Return the [x, y] coordinate for the center point of the cell that contains the specified text.  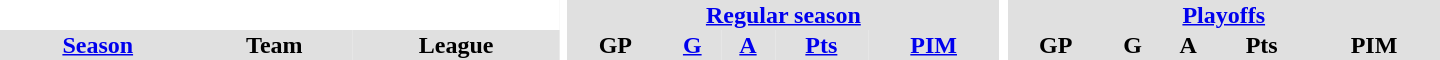
League [456, 45]
Regular season [783, 15]
Team [274, 45]
Playoffs [1224, 15]
Season [98, 45]
